Return [X, Y] of the center of cell containing provided text 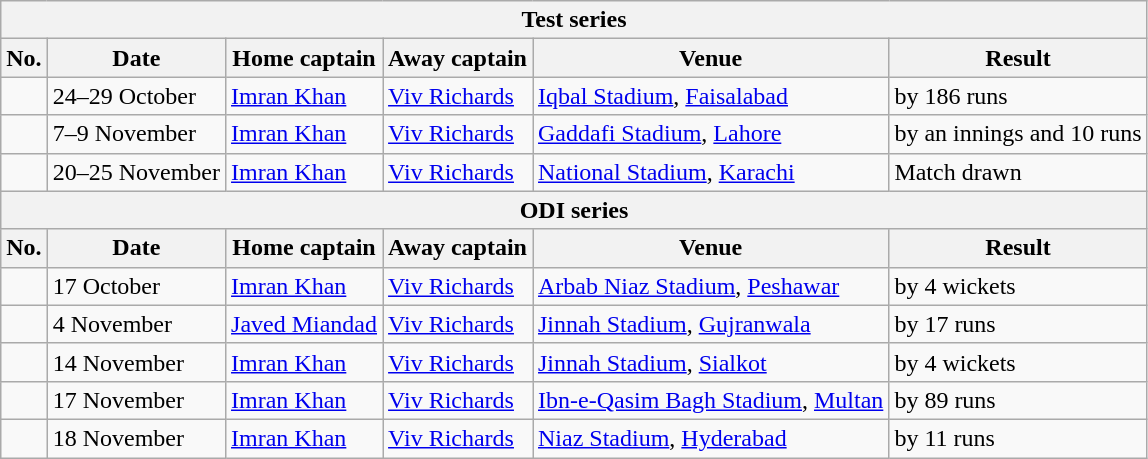
National Stadium, Karachi [710, 172]
by 186 runs [1018, 96]
Jinnah Stadium, Gujranwala [710, 324]
Iqbal Stadium, Faisalabad [710, 96]
Niaz Stadium, Hyderabad [710, 438]
18 November [136, 438]
Gaddafi Stadium, Lahore [710, 134]
Arbab Niaz Stadium, Peshawar [710, 286]
by 17 runs [1018, 324]
Javed Miandad [304, 324]
17 October [136, 286]
by 89 runs [1018, 400]
by 11 runs [1018, 438]
ODI series [574, 210]
by an innings and 10 runs [1018, 134]
Ibn-e-Qasim Bagh Stadium, Multan [710, 400]
7–9 November [136, 134]
Jinnah Stadium, Sialkot [710, 362]
Match drawn [1018, 172]
Test series [574, 20]
14 November [136, 362]
4 November [136, 324]
20–25 November [136, 172]
17 November [136, 400]
24–29 October [136, 96]
